From the cell containing the given text, extract its center point as [x, y] coordinate. 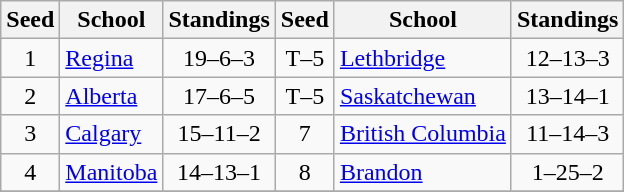
7 [304, 134]
1–25–2 [567, 172]
14–13–1 [219, 172]
Saskatchewan [422, 96]
13–14–1 [567, 96]
15–11–2 [219, 134]
12–13–3 [567, 58]
Regina [112, 58]
Calgary [112, 134]
11–14–3 [567, 134]
19–6–3 [219, 58]
Brandon [422, 172]
8 [304, 172]
2 [30, 96]
Manitoba [112, 172]
British Columbia [422, 134]
Lethbridge [422, 58]
17–6–5 [219, 96]
Alberta [112, 96]
1 [30, 58]
3 [30, 134]
4 [30, 172]
